Scan for the cell matching the given text and deliver its (x, y) coordinate at center. 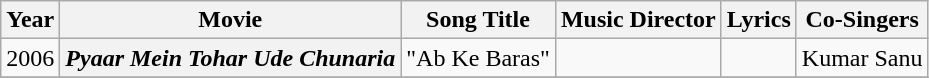
"Ab Ke Baras" (478, 58)
Co-Singers (862, 20)
2006 (30, 58)
Pyaar Mein Tohar Ude Chunaria (230, 58)
Music Director (638, 20)
Movie (230, 20)
Lyrics (758, 20)
Song Title (478, 20)
Year (30, 20)
Kumar Sanu (862, 58)
